Return (x, y) of the center of cell containing provided text 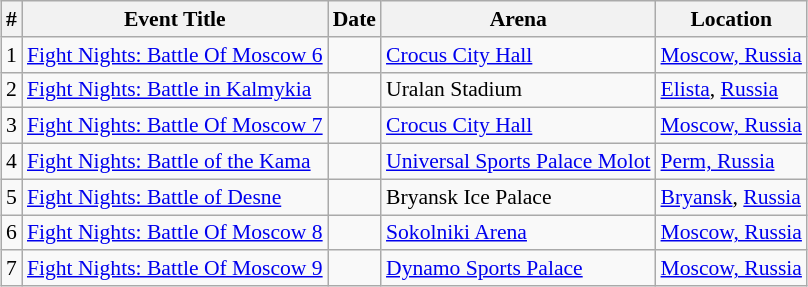
7 (12, 269)
Fight Nights: Battle Of Moscow 7 (175, 126)
Elista, Russia (732, 90)
Universal Sports Palace Molot (518, 162)
4 (12, 162)
Fight Nights: Battle Of Moscow 9 (175, 269)
Bryansk Ice Palace (518, 197)
Location (732, 19)
6 (12, 233)
Uralan Stadium (518, 90)
Fight Nights: Battle in Kalmykia (175, 90)
Fight Nights: Battle of Desne (175, 197)
2 (12, 90)
Fight Nights: Battle Of Moscow 8 (175, 233)
Dynamo Sports Palace (518, 269)
3 (12, 126)
1 (12, 55)
Event Title (175, 19)
Arena (518, 19)
Sokolniki Arena (518, 233)
5 (12, 197)
Bryansk, Russia (732, 197)
Fight Nights: Battle Of Moscow 6 (175, 55)
Date (354, 19)
Fight Nights: Battle of the Kama (175, 162)
# (12, 19)
Perm, Russia (732, 162)
